Provide the (x, y) coordinate of the cell's center where the given text is located.  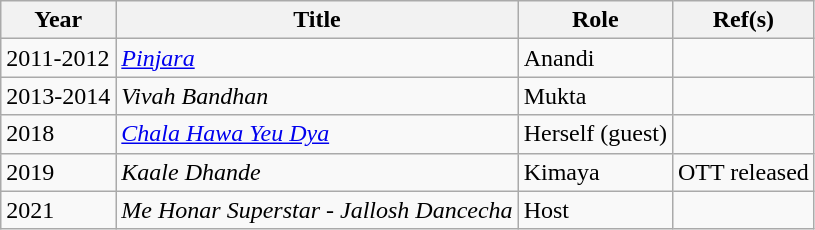
2018 (58, 134)
2021 (58, 210)
2019 (58, 172)
Year (58, 20)
Host (595, 210)
Role (595, 20)
Pinjara (317, 58)
Mukta (595, 96)
Kimaya (595, 172)
Herself (guest) (595, 134)
2013-2014 (58, 96)
Title (317, 20)
Chala Hawa Yeu Dya (317, 134)
Vivah Bandhan (317, 96)
Kaale Dhande (317, 172)
OTT released (743, 172)
Anandi (595, 58)
Ref(s) (743, 20)
Me Honar Superstar - Jallosh Dancecha (317, 210)
2011-2012 (58, 58)
